Output the (x, y) coordinate of the center of the cell containing the given text.  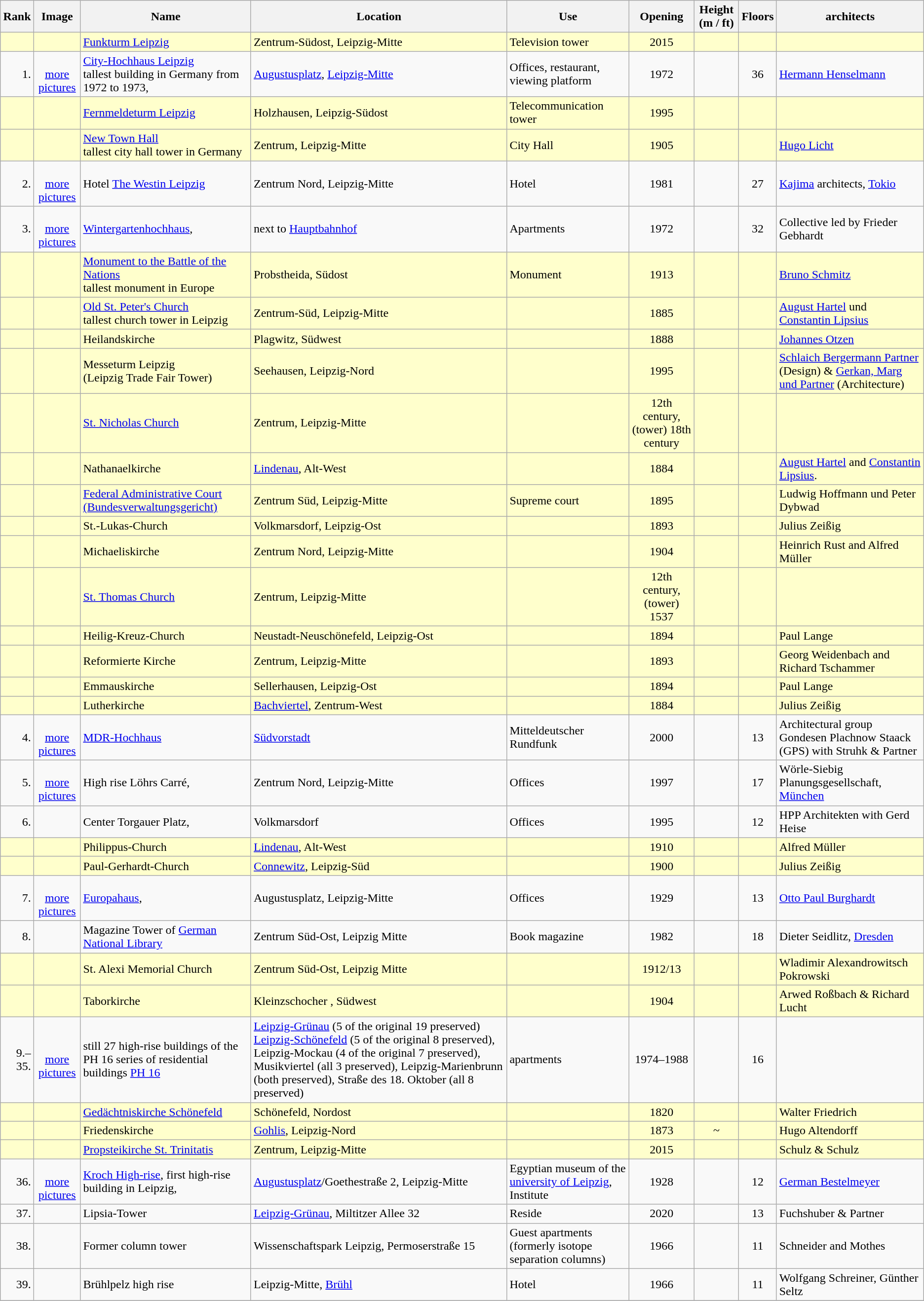
Reside (568, 1214)
Wintergartenhochhaus, (166, 229)
Lipsia-Tower (166, 1214)
Hugo Altendorff (850, 1131)
Heinrich Rust and Alfred Müller (850, 552)
Rank (17, 17)
Brühlpelz high rise (166, 1284)
Schulz & Schulz (850, 1149)
Hermann Henselmann (850, 74)
Bachviertel, Zentrum-West (379, 705)
Fuchshuber & Partner (850, 1214)
Monument (568, 274)
Taborkirche (166, 1001)
Gohlis, Leipzig-Nord (379, 1131)
Probstheida, Südost (379, 274)
Monument to the Battle of the Nations tallest monument in Europe (166, 274)
1982 (662, 937)
32 (758, 229)
Lutherkirche (166, 705)
Philippus-Church (166, 847)
Seehausen, Leipzig-Nord (379, 371)
Plagwitz, Südwest (379, 339)
St. Alexi Memorial Church (166, 968)
39. (17, 1284)
Center Torgauer Platz, (166, 821)
Federal Administrative Court (Bundesverwaltungsgericht) (166, 500)
St. Thomas Church (166, 597)
Johannes Otzen (850, 339)
Funkturm Leipzig (166, 42)
Schneider and Mothes (850, 1246)
Name (166, 17)
Architectural group Gondesen Plachnow Staack (GPS) with Struhk & Partner (850, 737)
German Bestelmeyer (850, 1182)
Kleinzschocher , Südwest (379, 1001)
36. (17, 1182)
Emmauskirche (166, 687)
Dieter Seidlitz, Dresden (850, 937)
1981 (662, 184)
17 (758, 783)
Fernmeldeturm Leipzig (166, 113)
Mitteldeutscher Rundfunk (568, 737)
Alfred Müller (850, 847)
1910 (662, 847)
High rise Löhrs Carré, (166, 783)
8. (17, 937)
Heilandskirche (166, 339)
Wörle-Siebig Planungsgesellschaft, München (850, 783)
4. (17, 737)
Bruno Schmitz (850, 274)
Zentrum-Südost, Leipzig-Mitte (379, 42)
Telecommunication tower (568, 113)
next to Hauptbahnhof (379, 229)
1974–1988 (662, 1060)
16 (758, 1060)
Connewitz, Leipzig-Süd (379, 866)
Offices, restaurant, viewing platform (568, 74)
Volkmarsdorf (379, 821)
HPP Architekten with Gerd Heise (850, 821)
1888 (662, 339)
St.-Lukas-Church (166, 526)
Paul-Gerhardt-Church (166, 866)
Südvorstadt (379, 737)
August Hartel und Constantin Lipsius (850, 313)
1905 (662, 145)
City Hall (568, 145)
Nathanaelkirche (166, 468)
Egyptian museum of the university of Leipzig, Institute (568, 1182)
Zentrum Süd, Leipzig-Mitte (379, 500)
Reformierte Kirche (166, 661)
New Town Hall tallest city hall tower in Germany (166, 145)
3. (17, 229)
Opening (662, 17)
Guest apartments(formerly isotope separation columns) (568, 1246)
2000 (662, 737)
12th century, (tower) 1537 (662, 597)
Sellerhausen, Leipzig-Ost (379, 687)
Old St. Peter's Church tallest church tower in Leipzig (166, 313)
Leipzig-Grünau, Miltitzer Allee 32 (379, 1214)
Schönefeld, Nordost (379, 1112)
9.–35. (17, 1060)
still 27 high-rise buildings of the PH 16 series of residential buildings PH 16 (166, 1060)
Magazine Tower of German National Library (166, 937)
Messeturm Leipzig (Leipzig Trade Fair Tower) (166, 371)
7. (17, 898)
1912/13 (662, 968)
37. (17, 1214)
Apartments (568, 229)
Image (57, 17)
Otto Paul Burghardt (850, 898)
Kroch High-rise, first high-rise building in Leipzig, (166, 1182)
St. Nicholas Church (166, 422)
architects (850, 17)
August Hartel and Constantin Lipsius. (850, 468)
Location (379, 17)
38. (17, 1246)
Hugo Licht (850, 145)
Wissenschaftspark Leipzig, Permoserstraße 15 (379, 1246)
1929 (662, 898)
6. (17, 821)
12th century, (tower) 18th century (662, 422)
Zentrum-Süd, Leipzig-Mitte (379, 313)
Book magazine (568, 937)
18 (758, 937)
Michaeliskirche (166, 552)
Wolfgang Schreiner, Günther Seltz (850, 1284)
Holzhausen, Leipzig-Südost (379, 113)
1928 (662, 1182)
Ludwig Hoffmann und Peter Dybwad (850, 500)
36 (758, 74)
2. (17, 184)
Volkmarsdorf, Leipzig-Ost (379, 526)
Neustadt-Neuschönefeld, Leipzig-Ost (379, 636)
Augustusplatz/Goethestraße 2, Leipzig-Mitte (379, 1182)
Leipzig-Mitte, Brühl (379, 1284)
Former column tower (166, 1246)
Supreme court (568, 500)
Schlaich Bergermann Partner (Design) & Gerkan, Marg und Partner (Architecture) (850, 371)
apartments (568, 1060)
Europahaus, (166, 898)
Collective led by Frieder Gebhardt (850, 229)
1900 (662, 866)
1820 (662, 1112)
City-Hochhaus Leipzig tallest building in Germany from 1972 to 1973, (166, 74)
1885 (662, 313)
Floors (758, 17)
~ (717, 1131)
2020 (662, 1214)
1. (17, 74)
Use (568, 17)
Gedächtniskirche Schönefeld (166, 1112)
Heilig-Kreuz-Church (166, 636)
Friedenskirche (166, 1131)
1997 (662, 783)
Walter Friedrich (850, 1112)
5. (17, 783)
1913 (662, 274)
MDR-Hochhaus (166, 737)
Television tower (568, 42)
1873 (662, 1131)
Arwed Roßbach & Richard Lucht (850, 1001)
Georg Weidenbach and Richard Tschammer (850, 661)
Propsteikirche St. Trinitatis (166, 1149)
Kajima architects, Tokio (850, 184)
Wladimir Alexandrowitsch Pokrowski (850, 968)
Height (m / ft) (717, 17)
Hotel The Westin Leipzig (166, 184)
27 (758, 184)
1895 (662, 500)
